Pinpoint the cell where the given text exists, returning its [X, Y] midpoint coordinate. 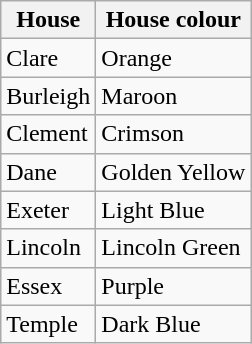
Golden Yellow [174, 172]
Crimson [174, 134]
Burleigh [48, 96]
Dark Blue [174, 324]
Light Blue [174, 210]
Maroon [174, 96]
House colour [174, 20]
Lincoln Green [174, 248]
Clare [48, 58]
Lincoln [48, 248]
Dane [48, 172]
Temple [48, 324]
Clement [48, 134]
Purple [174, 286]
Orange [174, 58]
House [48, 20]
Essex [48, 286]
Exeter [48, 210]
